Capture the cell that displays the provided text and extract its (X, Y) central coordinate. 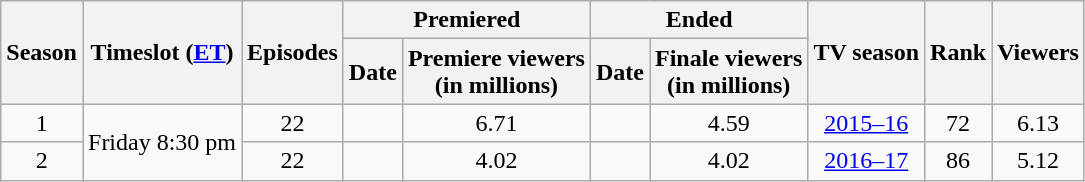
Season (42, 52)
Finale viewers(in millions) (729, 72)
Viewers (1038, 52)
5.12 (1038, 161)
6.13 (1038, 123)
TV season (866, 52)
72 (958, 123)
Ended (698, 20)
Rank (958, 52)
6.71 (496, 123)
1 (42, 123)
2 (42, 161)
2016–17 (866, 161)
86 (958, 161)
Premiere viewers(in millions) (496, 72)
Friday 8:30 pm (162, 142)
4.59 (729, 123)
Premiered (466, 20)
Episodes (293, 52)
2015–16 (866, 123)
Timeslot (ET) (162, 52)
